Find where the given text appears and provide that cell's center as (x, y) coordinate. 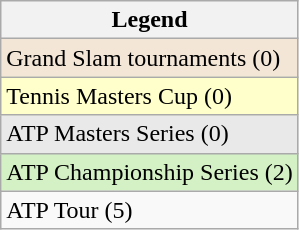
ATP Masters Series (0) (150, 134)
Tennis Masters Cup (0) (150, 96)
ATP Tour (5) (150, 210)
Grand Slam tournaments (0) (150, 58)
Legend (150, 20)
ATP Championship Series (2) (150, 172)
